Return [X, Y] of the center of cell containing provided text 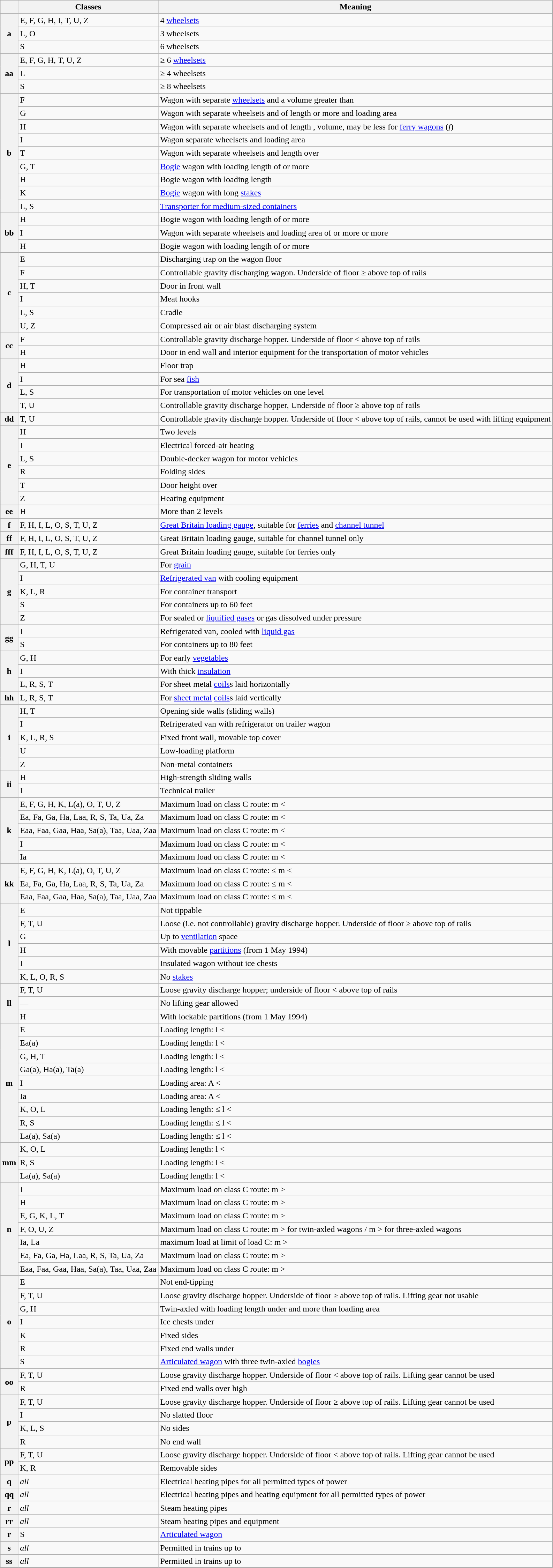
Great Britain loading gauge, suitable for channel tunnel only [356, 538]
kk [9, 884]
Maximum load on class C route: m > for twin-axled wagons / m > for three-axled wagons [356, 1229]
q [9, 1481]
For containers up to 80 feet [356, 645]
Wagon with separate wheelsets and loading area of or more or more [356, 233]
With thick insulation [356, 671]
Ga(a), Ha(a), Ta(a) [88, 1070]
Articulated wagon with three twin-axled bogies [356, 1362]
Ia, La [88, 1242]
oo [9, 1382]
Wagon with separate wheelsets and of length , volume, may be less for ferry wagons (f) [356, 126]
G, H, T, U [88, 565]
a [9, 34]
With movable partitions (from 1 May 1994) [356, 950]
g [9, 591]
K, L, O, R, S [88, 976]
Controllable gravity discharging wagon. Underside of floor ≥ above top of rails [356, 273]
ss [9, 1561]
E, G, K, L, T [88, 1216]
K, L, S [88, 1428]
Loose gravity discharge hopper. Underside of floor ≥ above top of rails. Lifting gear not usable [356, 1295]
maximum load at limit of load C: m > [356, 1242]
Steam heating pipes and equipment [356, 1521]
p [9, 1421]
Folding sides [356, 472]
o [9, 1322]
ee [9, 512]
For sealed or liquified gases or gas dissolved under pressure [356, 618]
No lifting gear allowed [356, 1003]
L, O [88, 34]
Cradle [356, 312]
Loose gravity discharge hopper; underside of floor < above top of rails [356, 990]
No stakes [356, 976]
Wagon with separate wheelsets and length over [356, 153]
Wagon with separate wheelsets and of length or more and loading area [356, 113]
With lockable partitions (from 1 May 1994) [356, 1017]
s [9, 1548]
Refrigerated van, cooled with liquid gas [356, 631]
Ea(a) [88, 1043]
F, O, U, Z [88, 1229]
Articulated wagon [356, 1534]
U, Z [88, 326]
Electrical heating pipes for all permitted types of power [356, 1481]
U [88, 751]
d [9, 385]
No end wall [356, 1442]
Non-metal containers [356, 764]
≥ 6 wheelsets [356, 60]
c [9, 292]
Controllable gravity discharge hopper, Underside of floor ≥ above top of rails [356, 406]
E, F, G, H, I, T, U, Z [88, 20]
Not tippable [356, 910]
Classes [88, 7]
pp [9, 1462]
Insulated wagon without ice chests [356, 963]
i [9, 737]
Fixed front wall, movable top cover [356, 737]
≥ 8 wheelsets [356, 87]
For container transport [356, 592]
Opening side walls (sliding walls) [356, 711]
Wagon separate wheelsets and loading area [356, 140]
Not end-tipping [356, 1282]
cc [9, 345]
Meat hooks [356, 299]
ii [9, 784]
Electrical forced-air heating [356, 445]
Transporter for medium-sized containers [356, 206]
rr [9, 1521]
ff [9, 538]
K, L, R [88, 592]
Bogie wagon with loading length [356, 180]
E, F, G, H, T, U, Z [88, 60]
Meaning [356, 7]
Heating equipment [356, 498]
No slatted floor [356, 1415]
Great Britain loading gauge, suitable for ferries and channel tunnel [356, 525]
qq [9, 1495]
Fixed end walls under [356, 1348]
For sea fish [356, 379]
K, R [88, 1468]
n [9, 1229]
Double-decker wagon for motor vehicles [356, 459]
Door height over [356, 485]
For containers up to 60 feet [356, 605]
Fixed end walls over high [356, 1388]
bb [9, 233]
mm [9, 1162]
b [9, 153]
Door in end wall and interior equipment for the transportation of motor vehicles [356, 352]
f [9, 525]
More than 2 levels [356, 512]
ll [9, 1003]
Refrigerated van with refrigerator on trailer wagon [356, 724]
Compressed air or air blast discharging system [356, 326]
Floor trap [356, 365]
Loose (i.e. not controllable) gravity discharge hopper. Underside of floor ≥ above top of rails [356, 923]
dd [9, 419]
Loose gravity discharge hopper. Underside of floor ≥ above top of rails. Lifting gear cannot be used [356, 1402]
Refrigerated van with cooling equipment [356, 578]
L [88, 73]
G, H, T [88, 1056]
Bogie wagon with long stakes [356, 193]
For grain [356, 565]
hh [9, 698]
Ice chests under [356, 1322]
Up to ventilation space [356, 937]
For transportation of motor vehicles on one level [356, 392]
K, L, R, S [88, 737]
Controllable gravity discharge hopper. Underside of floor < above top of rails, cannot be used with lifting equipment [356, 419]
k [9, 830]
Twin-axled with loading length under and more than loading area [356, 1309]
G, T [88, 166]
gg [9, 638]
Great Britain loading gauge, suitable for ferries only [356, 551]
Technical trailer [356, 790]
Electrical heating pipes and heating equipment for all permitted types of power [356, 1495]
≥ 4 wheelsets [356, 73]
h [9, 671]
Discharging trap on the wagon floor [356, 259]
— [88, 1003]
fff [9, 551]
Two levels [356, 432]
3 wheelsets [356, 34]
m [9, 1083]
Wagon with separate wheelsets and a volume greater than [356, 100]
No sides [356, 1428]
Low-loading platform [356, 751]
4 wheelsets [356, 20]
Steam heating pipes [356, 1508]
l [9, 943]
Controllable gravity discharge hopper. Underside of floor < above top of rails [356, 339]
Fixed sides [356, 1335]
For early vegetables [356, 658]
Removable sides [356, 1468]
For sheet metal coilss laid horizontally [356, 684]
For sheet metal coilss laid vertically [356, 698]
e [9, 465]
6 wheelsets [356, 47]
High-strength sliding walls [356, 777]
aa [9, 73]
Door in front wall [356, 286]
